Pinpoint the cell where the given text exists, returning its [x, y] midpoint coordinate. 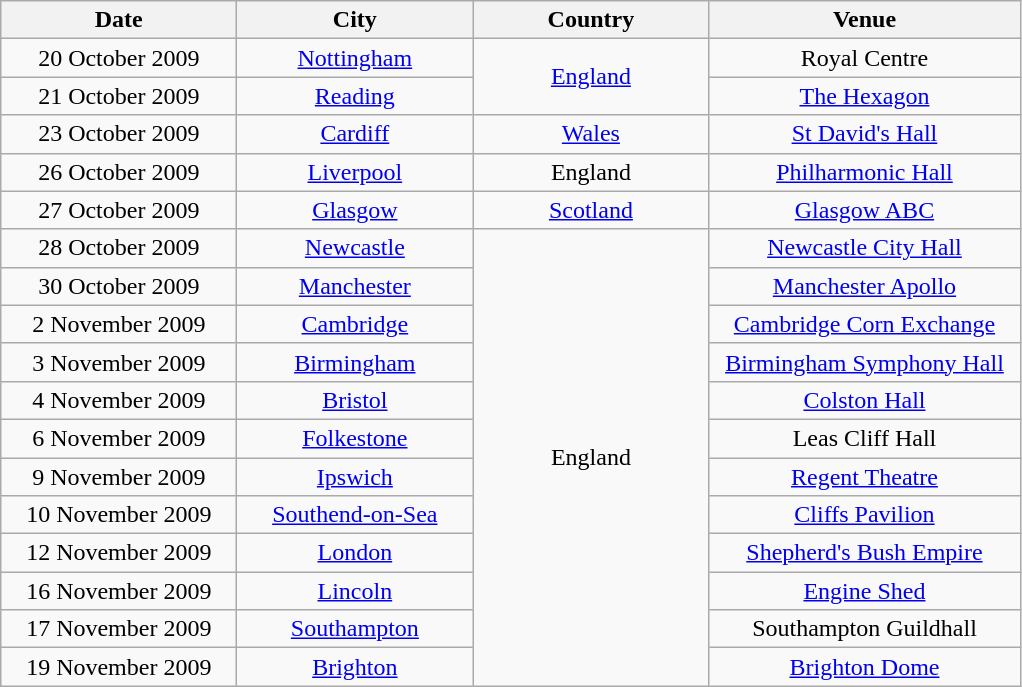
Bristol [355, 400]
Newcastle City Hall [864, 248]
3 November 2009 [119, 362]
Country [591, 20]
London [355, 553]
26 October 2009 [119, 172]
Nottingham [355, 58]
Shepherd's Bush Empire [864, 553]
16 November 2009 [119, 591]
Cambridge [355, 324]
20 October 2009 [119, 58]
Cambridge Corn Exchange [864, 324]
St David's Hall [864, 134]
28 October 2009 [119, 248]
Brighton Dome [864, 667]
30 October 2009 [119, 286]
Leas Cliff Hall [864, 438]
4 November 2009 [119, 400]
Cardiff [355, 134]
Glasgow [355, 210]
Southend-on-Sea [355, 515]
27 October 2009 [119, 210]
Manchester [355, 286]
Birmingham [355, 362]
Date [119, 20]
9 November 2009 [119, 477]
23 October 2009 [119, 134]
Lincoln [355, 591]
6 November 2009 [119, 438]
2 November 2009 [119, 324]
12 November 2009 [119, 553]
Brighton [355, 667]
Colston Hall [864, 400]
Engine Shed [864, 591]
Philharmonic Hall [864, 172]
Newcastle [355, 248]
Scotland [591, 210]
Southampton [355, 629]
Royal Centre [864, 58]
City [355, 20]
Liverpool [355, 172]
19 November 2009 [119, 667]
Folkestone [355, 438]
Glasgow ABC [864, 210]
The Hexagon [864, 96]
Southampton Guildhall [864, 629]
10 November 2009 [119, 515]
Cliffs Pavilion [864, 515]
Ipswich [355, 477]
Wales [591, 134]
Reading [355, 96]
21 October 2009 [119, 96]
Regent Theatre [864, 477]
Venue [864, 20]
17 November 2009 [119, 629]
Manchester Apollo [864, 286]
Birmingham Symphony Hall [864, 362]
